Extract the [x, y] coordinate from the center of the cell holding the provided text.  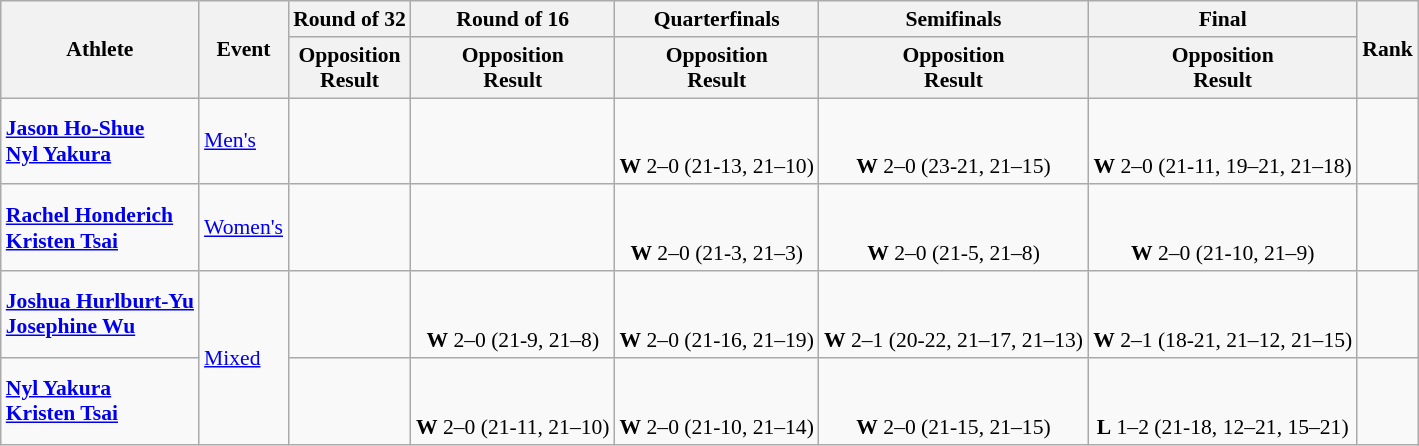
W 2–0 (21-15, 21–15) [954, 402]
Semifinals [954, 19]
Quarterfinals [717, 19]
W 2–0 (21-5, 21–8) [954, 228]
Jason Ho-ShueNyl Yakura [100, 142]
Round of 16 [513, 19]
W 2–1 (18-21, 21–12, 21–15) [1222, 314]
Nyl YakuraKristen Tsai [100, 402]
L 1–2 (21-18, 12–21, 15–21) [1222, 402]
Women's [244, 228]
W 2–0 (21-3, 21–3) [717, 228]
Athlete [100, 50]
Men's [244, 142]
W 2–0 (21-13, 21–10) [717, 142]
Rachel HonderichKristen Tsai [100, 228]
W 2–1 (20-22, 21–17, 21–13) [954, 314]
Event [244, 50]
Round of 32 [350, 19]
Mixed [244, 358]
Final [1222, 19]
W 2–0 (23-21, 21–15) [954, 142]
W 2–0 (21-10, 21–9) [1222, 228]
W 2–0 (21-11, 21–10) [513, 402]
Joshua Hurlburt-YuJosephine Wu [100, 314]
W 2–0 (21-10, 21–14) [717, 402]
W 2–0 (21-16, 21–19) [717, 314]
W 2–0 (21-9, 21–8) [513, 314]
W 2–0 (21-11, 19–21, 21–18) [1222, 142]
Rank [1388, 50]
